Capture the cell that displays the provided text and extract its [x, y] central coordinate. 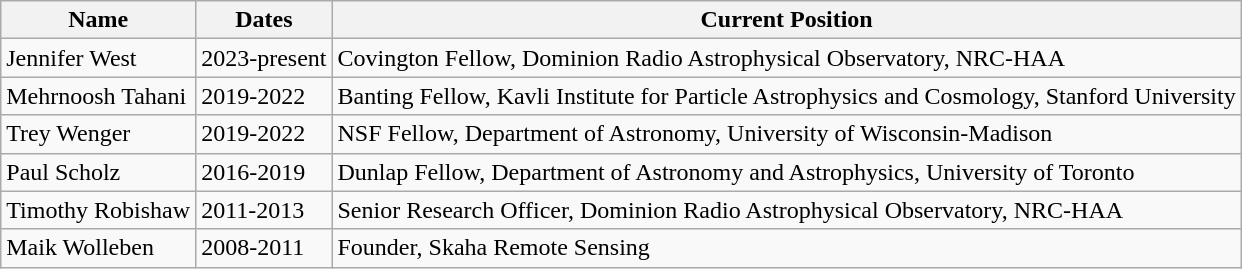
Paul Scholz [98, 172]
Covington Fellow, Dominion Radio Astrophysical Observatory, NRC-HAA [786, 58]
2016-2019 [264, 172]
2008-2011 [264, 248]
Trey Wenger [98, 134]
Timothy Robishaw [98, 210]
Current Position [786, 20]
2011-2013 [264, 210]
Founder, Skaha Remote Sensing [786, 248]
2023-present [264, 58]
Dates [264, 20]
Dunlap Fellow, Department of Astronomy and Astrophysics, University of Toronto [786, 172]
Maik Wolleben [98, 248]
Mehrnoosh Tahani [98, 96]
Name [98, 20]
Senior Research Officer, Dominion Radio Astrophysical Observatory, NRC-HAA [786, 210]
NSF Fellow, Department of Astronomy, University of Wisconsin-Madison [786, 134]
Banting Fellow, Kavli Institute for Particle Astrophysics and Cosmology, Stanford University [786, 96]
Jennifer West [98, 58]
